Pinpoint the cell where the given text exists, returning its [x, y] midpoint coordinate. 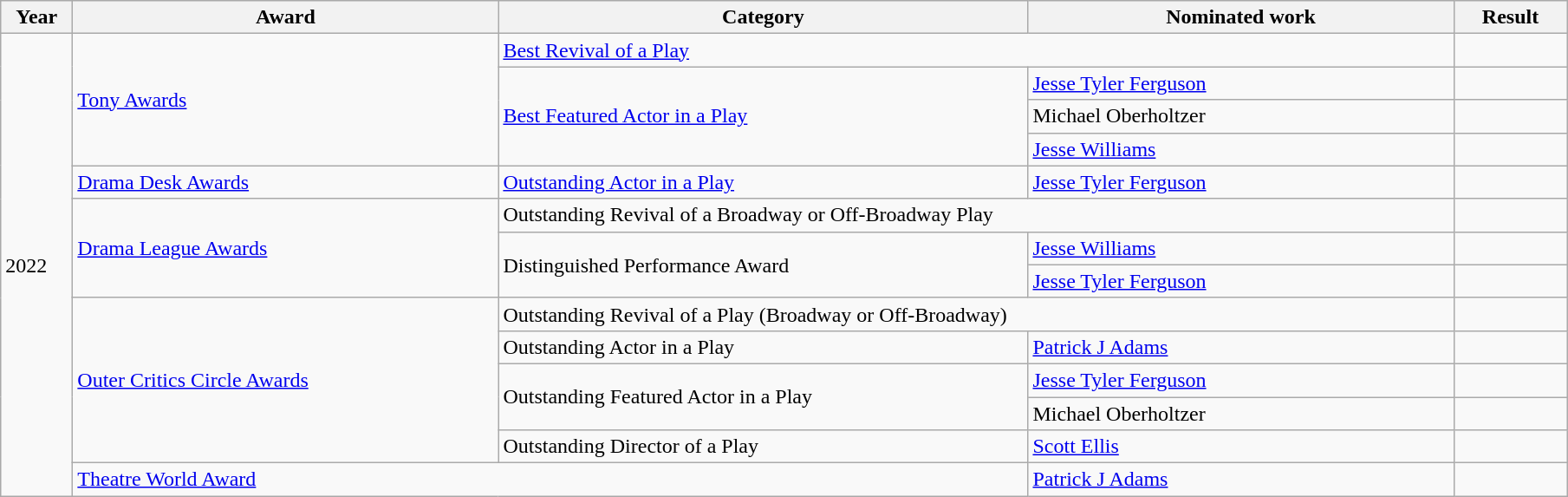
Outstanding Director of a Play [763, 447]
Outstanding Revival of a Broadway or Off-Broadway Play [976, 215]
Scott Ellis [1241, 447]
Theatre World Award [550, 480]
Outstanding Featured Actor in a Play [763, 396]
Best Revival of a Play [976, 50]
Outstanding Revival of a Play (Broadway or Off-Broadway) [976, 314]
Nominated work [1241, 17]
Category [763, 17]
Best Featured Actor in a Play [763, 116]
Outer Critics Circle Awards [286, 380]
Drama Desk Awards [286, 182]
Drama League Awards [286, 248]
Distinguished Performance Award [763, 265]
Result [1510, 17]
Year [36, 17]
Award [286, 17]
2022 [36, 265]
Tony Awards [286, 100]
